Return (x, y) of the center of cell containing provided text 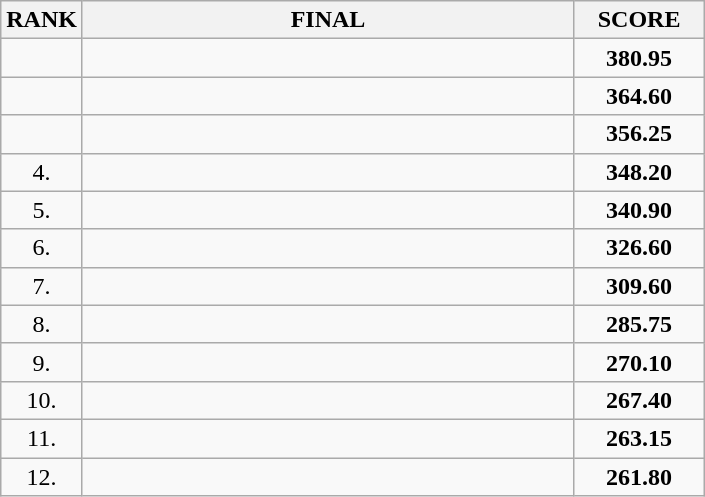
356.25 (640, 134)
7. (42, 286)
263.15 (640, 438)
270.10 (640, 362)
364.60 (640, 96)
326.60 (640, 248)
309.60 (640, 286)
5. (42, 210)
285.75 (640, 324)
340.90 (640, 210)
4. (42, 172)
6. (42, 248)
RANK (42, 20)
380.95 (640, 58)
267.40 (640, 400)
10. (42, 400)
348.20 (640, 172)
FINAL (328, 20)
12. (42, 477)
261.80 (640, 477)
9. (42, 362)
11. (42, 438)
SCORE (640, 20)
8. (42, 324)
